Provide the [X, Y] coordinate of the cell's center where the given text is located.  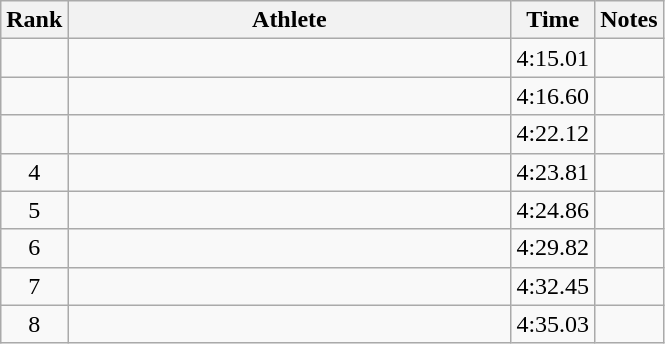
4:24.86 [553, 210]
5 [34, 210]
4 [34, 172]
7 [34, 286]
Rank [34, 20]
4:22.12 [553, 134]
4:23.81 [553, 172]
4:16.60 [553, 96]
Athlete [290, 20]
4:32.45 [553, 286]
8 [34, 324]
4:29.82 [553, 248]
Time [553, 20]
4:15.01 [553, 58]
6 [34, 248]
Notes [629, 20]
4:35.03 [553, 324]
